Detect which cell encompasses the target text, then output its (X, Y) center coordinate. 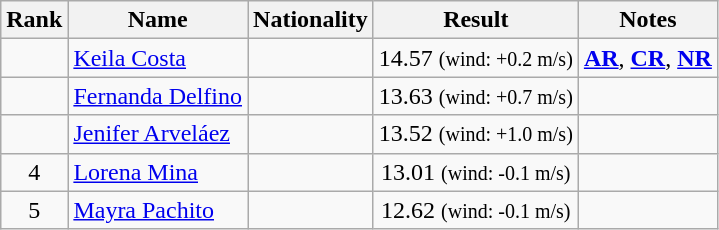
14.57 (wind: +0.2 m/s) (476, 58)
Fernanda Delfino (158, 96)
Keila Costa (158, 58)
5 (34, 210)
Rank (34, 20)
12.62 (wind: -0.1 m/s) (476, 210)
13.01 (wind: -0.1 m/s) (476, 172)
Result (476, 20)
4 (34, 172)
Name (158, 20)
Nationality (311, 20)
Jenifer Arveláez (158, 134)
13.52 (wind: +1.0 m/s) (476, 134)
Notes (648, 20)
13.63 (wind: +0.7 m/s) (476, 96)
Lorena Mina (158, 172)
AR, CR, NR (648, 58)
Mayra Pachito (158, 210)
